Locate the cell with the specified text and output its (x, y) center coordinate. 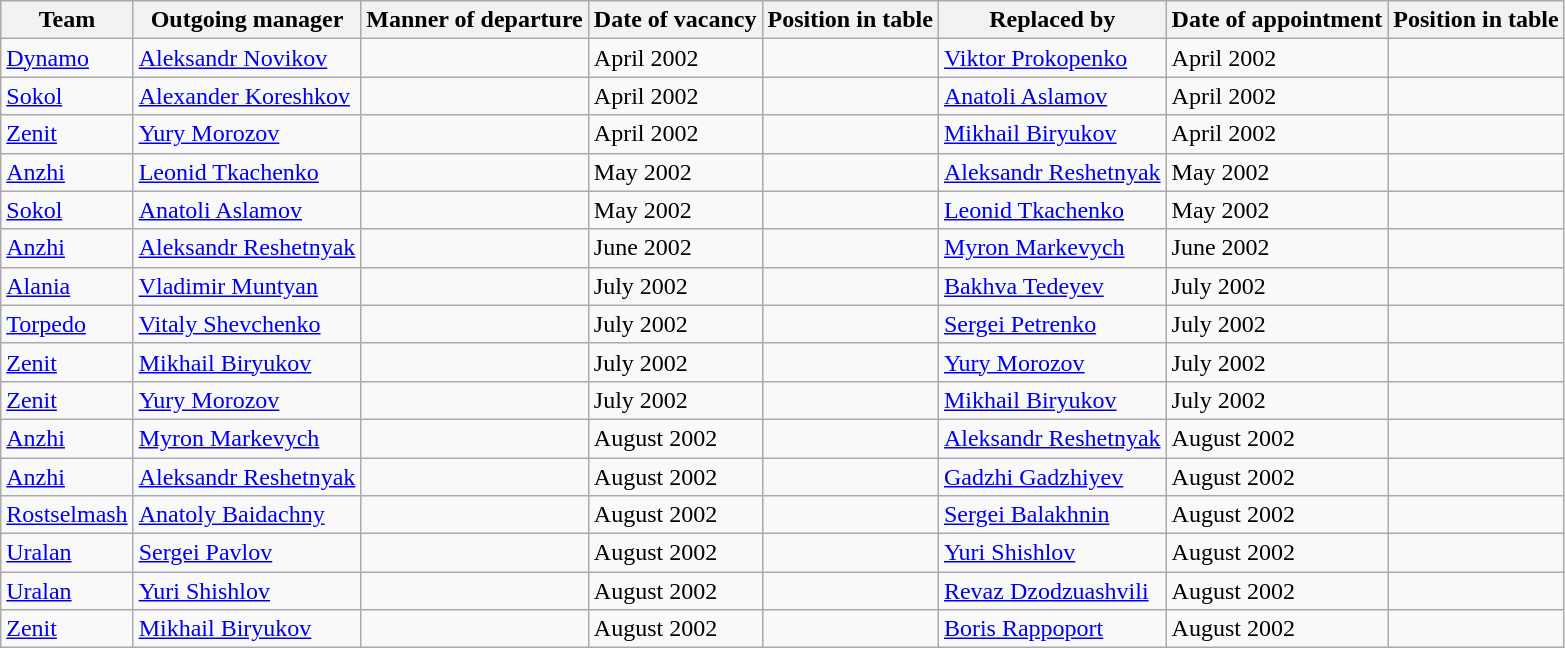
Gadzhi Gadzhiyev (1052, 477)
Anatoly Baidachny (247, 515)
Replaced by (1052, 20)
Rostselmash (67, 515)
Date of vacancy (675, 20)
Sergei Petrenko (1052, 324)
Vladimir Muntyan (247, 286)
Sergei Balakhnin (1052, 515)
Sergei Pavlov (247, 553)
Aleksandr Novikov (247, 58)
Team (67, 20)
Viktor Prokopenko (1052, 58)
Date of appointment (1277, 20)
Revaz Dzodzuashvili (1052, 591)
Vitaly Shevchenko (247, 324)
Outgoing manager (247, 20)
Alania (67, 286)
Dynamo (67, 58)
Manner of departure (474, 20)
Alexander Koreshkov (247, 96)
Bakhva Tedeyev (1052, 286)
Torpedo (67, 324)
Boris Rappoport (1052, 629)
